Scan for the cell matching the given text and deliver its [x, y] coordinate at center. 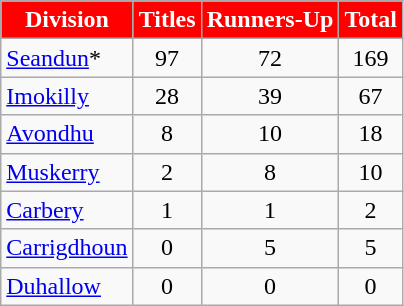
Runners-Up [270, 20]
39 [270, 96]
72 [270, 58]
Avondhu [67, 134]
67 [371, 96]
Imokilly [67, 96]
Seandun* [67, 58]
Total [371, 20]
Duhallow [67, 286]
Division [67, 20]
Muskerry [67, 172]
18 [371, 134]
28 [167, 96]
Carbery [67, 210]
Carrigdhoun [67, 248]
Titles [167, 20]
97 [167, 58]
169 [371, 58]
